Capture the cell that displays the provided text and extract its (x, y) central coordinate. 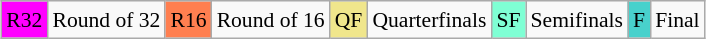
QF (349, 20)
SF (508, 20)
R16 (188, 20)
Round of 16 (271, 20)
Final (678, 20)
Round of 32 (106, 20)
Semifinals (577, 20)
R32 (24, 20)
Quarterfinals (429, 20)
F (639, 20)
